Return the [X, Y] coordinate for the center point of the cell that contains the specified text.  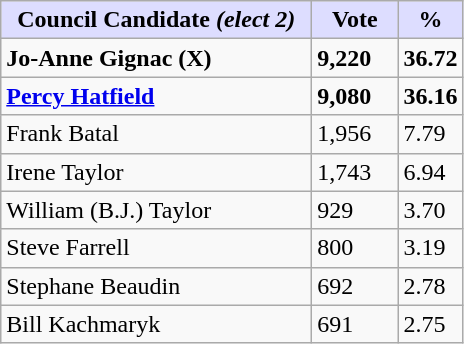
6.94 [430, 172]
Stephane Beaudin [156, 286]
Frank Batal [156, 134]
1,743 [355, 172]
Vote [355, 20]
Steve Farrell [156, 248]
7.79 [430, 134]
3.70 [430, 210]
2.78 [430, 286]
9,080 [355, 96]
William (B.J.) Taylor [156, 210]
692 [355, 286]
9,220 [355, 58]
2.75 [430, 324]
3.19 [430, 248]
929 [355, 210]
Jo-Anne Gignac (X) [156, 58]
Irene Taylor [156, 172]
Percy Hatfield [156, 96]
1,956 [355, 134]
36.16 [430, 96]
800 [355, 248]
% [430, 20]
36.72 [430, 58]
Bill Kachmaryk [156, 324]
Council Candidate (elect 2) [156, 20]
691 [355, 324]
